From the cell containing the given text, extract its center point as [x, y] coordinate. 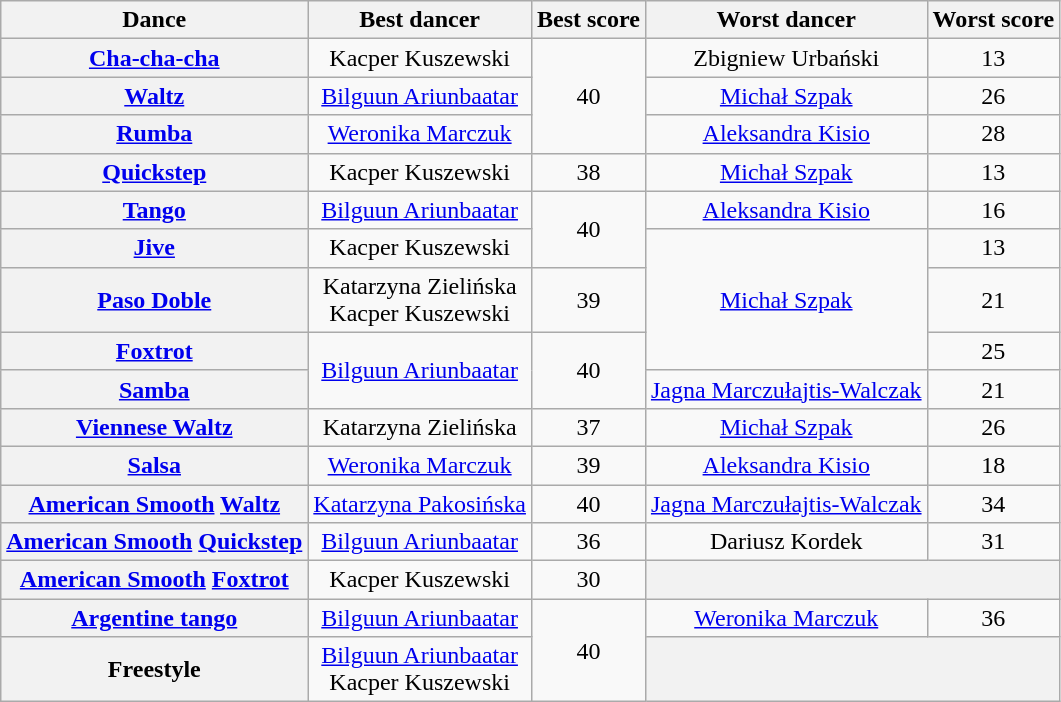
American Smooth Waltz [154, 503]
Salsa [154, 465]
Paso Doble [154, 300]
Tango [154, 210]
Waltz [154, 96]
Zbigniew Urbański [786, 58]
Bilguun AriunbaatarKacper Kuszewski [420, 670]
Best score [588, 20]
Quickstep [154, 172]
Rumba [154, 134]
Viennese Waltz [154, 427]
Worst score [994, 20]
Katarzyna Zielińska [420, 427]
38 [588, 172]
Best dancer [420, 20]
Samba [154, 389]
Foxtrot [154, 351]
Katarzyna Pakosińska [420, 503]
Katarzyna ZielińskaKacper Kuszewski [420, 300]
Argentine tango [154, 618]
Worst dancer [786, 20]
31 [994, 542]
American Smooth Foxtrot [154, 580]
Cha-cha-cha [154, 58]
30 [588, 580]
Jive [154, 248]
28 [994, 134]
Freestyle [154, 670]
37 [588, 427]
Dariusz Kordek [786, 542]
18 [994, 465]
25 [994, 351]
34 [994, 503]
American Smooth Quickstep [154, 542]
16 [994, 210]
Dance [154, 20]
